Provide the [x, y] coordinate of the cell's center where the given text is located.  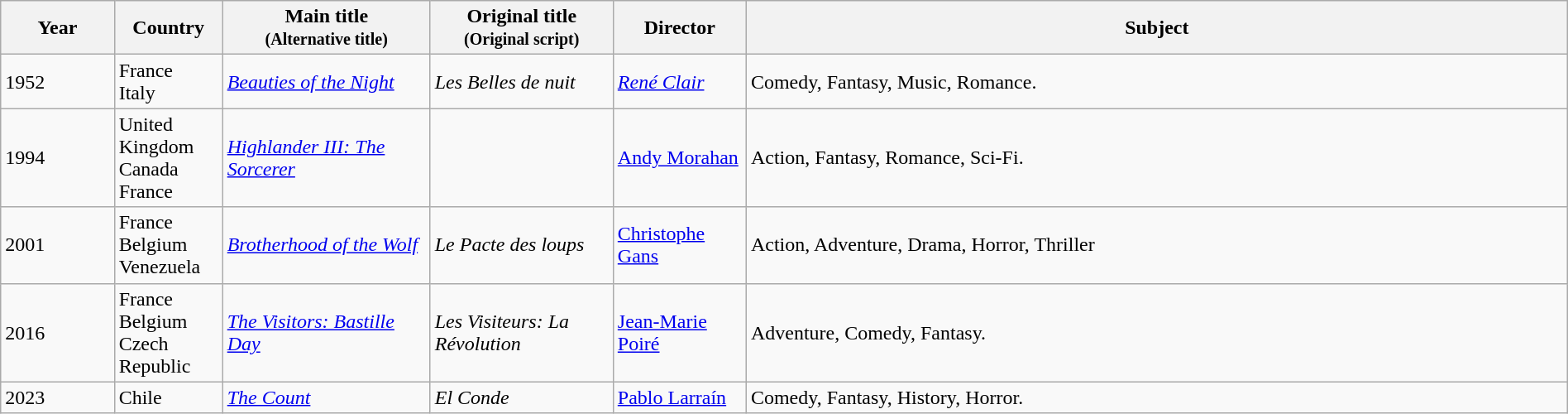
Main title(Alternative title) [326, 28]
Christophe Gans [680, 245]
United KingdomCanadaFrance [169, 157]
René Clair [680, 81]
1994 [58, 157]
Highlander III: The Sorcerer [326, 157]
Country [169, 28]
2023 [58, 397]
Adventure, Comedy, Fantasy. [1156, 333]
Beauties of the Night [326, 81]
Chile [169, 397]
FranceBelgiumVenezuela [169, 245]
Action, Adventure, Drama, Horror, Thriller [1156, 245]
Jean-Marie Poiré [680, 333]
FranceBelgiumCzech Republic [169, 333]
1952 [58, 81]
Brotherhood of the Wolf [326, 245]
The Count [326, 397]
Comedy, Fantasy, History, Horror. [1156, 397]
Year [58, 28]
The Visitors: Bastille Day [326, 333]
Comedy, Fantasy, Music, Romance. [1156, 81]
Action, Fantasy, Romance, Sci-Fi. [1156, 157]
Andy Morahan [680, 157]
Les Belles de nuit [521, 81]
El Conde [521, 397]
2001 [58, 245]
2016 [58, 333]
Director [680, 28]
Subject [1156, 28]
FranceItaly [169, 81]
Les Visiteurs: La Révolution [521, 333]
Original title(Original script) [521, 28]
Le Pacte des loups [521, 245]
Pablo Larraín [680, 397]
